Find where the given text appears and provide that cell's center as [x, y] coordinate. 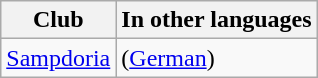
In other languages [216, 20]
(German) [216, 58]
Club [58, 20]
Sampdoria [58, 58]
